From the cell containing the given text, extract its center point as [X, Y] coordinate. 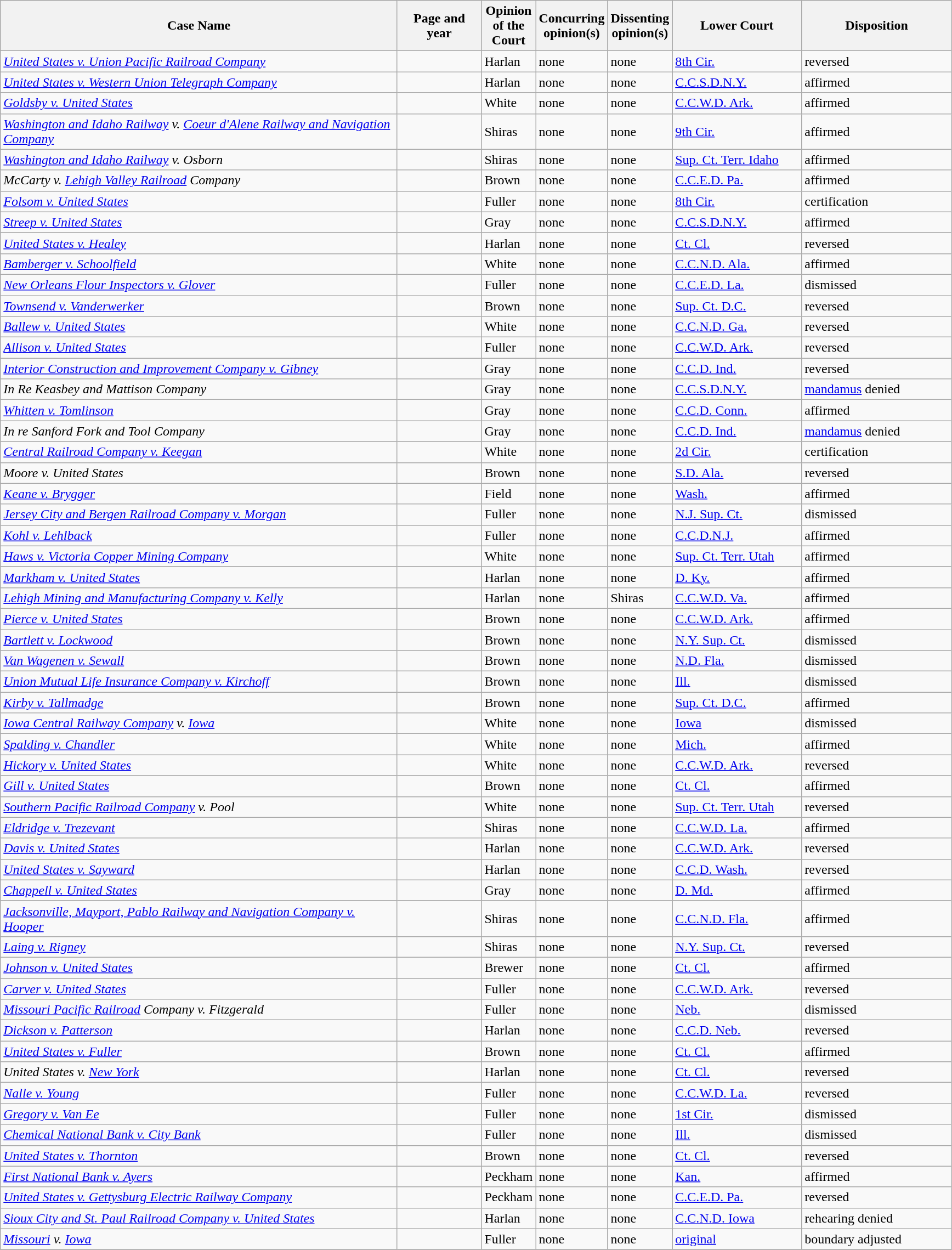
Concurring opinion(s) [571, 26]
Chemical National Bank v. City Bank [199, 1135]
C.C.D. Neb. [737, 1031]
Van Wagenen v. Sewall [199, 661]
First National Bank v. Ayers [199, 1177]
Dickson v. Patterson [199, 1031]
Nalle v. Young [199, 1093]
Bartlett v. Lockwood [199, 640]
Eldridge v. Trezevant [199, 828]
Lehigh Mining and Manufacturing Company v. Kelly [199, 598]
Folsom v. United States [199, 201]
C.C.N.D. Fla. [737, 918]
N.D. Fla. [737, 661]
Ballew v. United States [199, 327]
boundary adjusted [877, 1239]
Field [509, 494]
Southern Pacific Railroad Company v. Pool [199, 807]
C.C.E.D. La. [737, 285]
United States v. Sayward [199, 869]
Markham v. United States [199, 577]
Davis v. United States [199, 849]
United States v. Western Union Telegraph Company [199, 82]
Goldsby v. United States [199, 103]
Sioux City and St. Paul Railroad Company v. United States [199, 1218]
In re Sanford Fork and Tool Company [199, 431]
Kirby v. Tallmadge [199, 703]
Moore v. United States [199, 473]
D. Ky. [737, 577]
Whitten v. Tomlinson [199, 410]
Mich. [737, 744]
Pierce v. United States [199, 619]
Washington and Idaho Railway v. Coeur d'Alene Railway and Navigation Company [199, 132]
Jacksonville, Mayport, Pablo Railway and Navigation Company v. Hooper [199, 918]
McCarty v. Lehigh Valley Railroad Company [199, 180]
Carver v. United States [199, 989]
United States v. New York [199, 1072]
2d Cir. [737, 452]
Townsend v. Vanderwerker [199, 306]
C.C.N.D. Ga. [737, 327]
Allison v. United States [199, 348]
Disposition [877, 26]
Bamberger v. Schoolfield [199, 264]
rehearing denied [877, 1218]
S.D. Ala. [737, 473]
In Re Keasbey and Mattison Company [199, 389]
9th Cir. [737, 132]
Union Mutual Life Insurance Company v. Kirchoff [199, 682]
Hickory v. United States [199, 765]
United States v. Thornton [199, 1156]
C.C.N.D. Ala. [737, 264]
Keane v. Brygger [199, 494]
Opinion of the Court [509, 26]
Iowa [737, 723]
original [737, 1239]
Brewer [509, 968]
United States v. Healey [199, 243]
Iowa Central Railway Company v. Iowa [199, 723]
Johnson v. United States [199, 968]
Wash. [737, 494]
Neb. [737, 1010]
Chappell v. United States [199, 890]
Case Name [199, 26]
Gregory v. Van Ee [199, 1114]
Jersey City and Bergen Railroad Company v. Morgan [199, 514]
Interior Construction and Improvement Company v. Gibney [199, 369]
Lower Court [737, 26]
Missouri v. Iowa [199, 1239]
C.C.D. Wash. [737, 869]
Kohl v. Lehlback [199, 535]
Haws v. Victoria Copper Mining Company [199, 556]
Missouri Pacific Railroad Company v. Fitzgerald [199, 1010]
United States v. Gettysburg Electric Railway Company [199, 1197]
D. Md. [737, 890]
Central Railroad Company v. Keegan [199, 452]
United States v. Union Pacific Railroad Company [199, 61]
Spalding v. Chandler [199, 744]
United States v. Fuller [199, 1051]
1st Cir. [737, 1114]
New Orleans Flour Inspectors v. Glover [199, 285]
Gill v. United States [199, 786]
Streep v. United States [199, 222]
C.C.W.D. Va. [737, 598]
Sup. Ct. Terr. Idaho [737, 160]
Kan. [737, 1177]
C.C.D.N.J. [737, 535]
C.C.N.D. Iowa [737, 1218]
Laing v. Rigney [199, 947]
C.C.D. Conn. [737, 410]
N.J. Sup. Ct. [737, 514]
Washington and Idaho Railway v. Osborn [199, 160]
Page and year [439, 26]
Dissenting opinion(s) [640, 26]
